Detect which cell encompasses the target text, then output its [x, y] center coordinate. 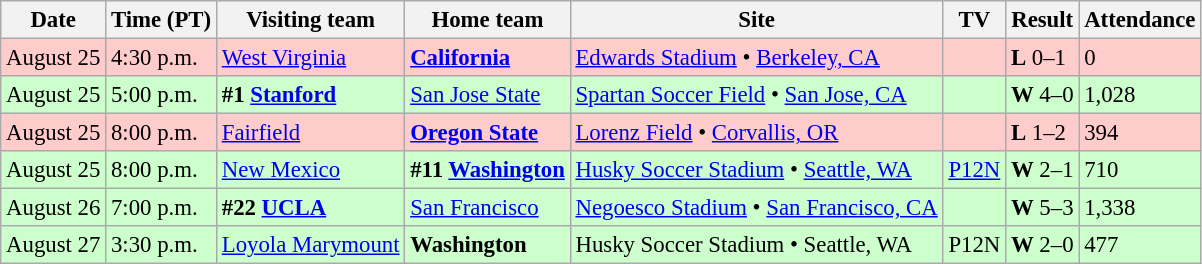
Visiting team [310, 20]
L 1–2 [1042, 133]
W 4–0 [1042, 95]
Site [756, 20]
7:00 p.m. [162, 208]
Result [1042, 20]
0 [1140, 58]
Oregon State [488, 133]
San Jose State [488, 95]
1,338 [1140, 208]
New Mexico [310, 170]
3:30 p.m. [162, 245]
#1 Stanford [310, 95]
Date [54, 20]
Home team [488, 20]
San Francisco [488, 208]
West Virginia [310, 58]
710 [1140, 170]
W 2–0 [1042, 245]
California [488, 58]
477 [1140, 245]
August 26 [54, 208]
Negoesco Stadium • San Francisco, CA [756, 208]
TV [974, 20]
August 27 [54, 245]
Time (PT) [162, 20]
L 0–1 [1042, 58]
W 5–3 [1042, 208]
#11 Washington [488, 170]
Loyola Marymount [310, 245]
#22 UCLA [310, 208]
Lorenz Field • Corvallis, OR [756, 133]
Edwards Stadium • Berkeley, CA [756, 58]
Washington [488, 245]
Spartan Soccer Field • San Jose, CA [756, 95]
4:30 p.m. [162, 58]
Attendance [1140, 20]
5:00 p.m. [162, 95]
Fairfield [310, 133]
394 [1140, 133]
1,028 [1140, 95]
W 2–1 [1042, 170]
